For the text-containing cell, return its midpoint in (x, y) coordinate format. 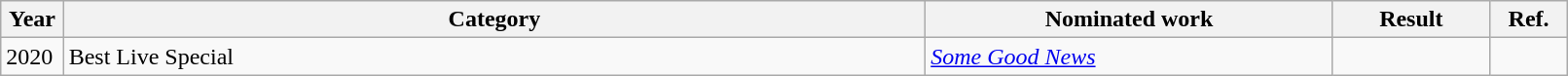
2020 (32, 57)
Result (1411, 19)
Some Good News (1129, 57)
Category (494, 19)
Nominated work (1129, 19)
Year (32, 19)
Ref. (1528, 19)
Best Live Special (494, 57)
